Extract the [X, Y] coordinate from the center of the cell holding the provided text.  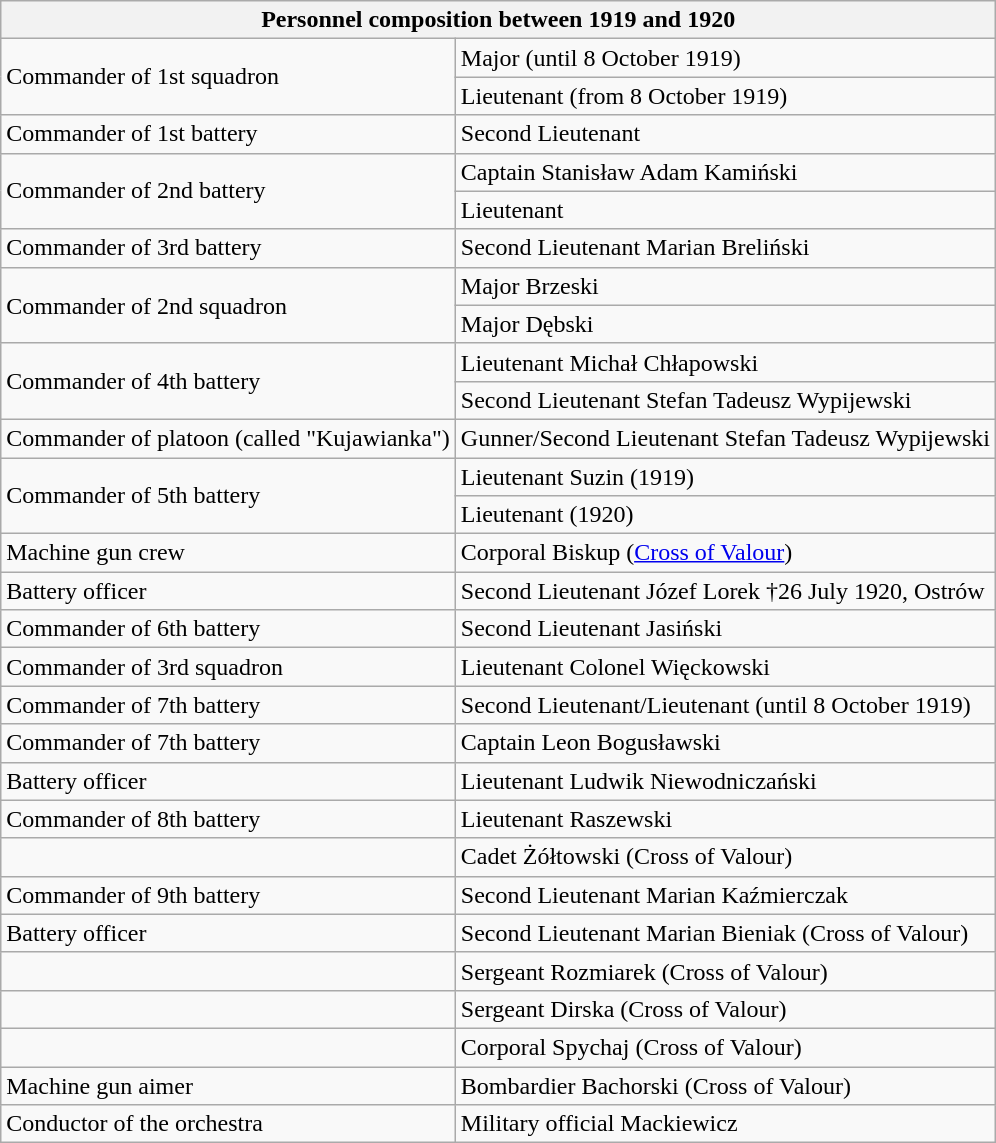
Conductor of the orchestra [228, 1124]
Commander of platoon (called "Kujawianka") [228, 438]
Corporal Spychaj (Cross of Valour) [725, 1047]
Corporal Biskup (Cross of Valour) [725, 553]
Commander of 3rd battery [228, 248]
Lieutenant Michał Chłapowski [725, 362]
Second Lieutenant Stefan Tadeusz Wypijewski [725, 400]
Second Lieutenant Marian Kaźmierczak [725, 895]
Commander of 1st squadron [228, 77]
Captain Stanisław Adam Kamiński [725, 172]
Lieutenant Colonel Więckowski [725, 667]
Commander of 5th battery [228, 496]
Captain Leon Bogusławski [725, 743]
Commander of 4th battery [228, 381]
Lieutenant Suzin (1919) [725, 477]
Lieutenant Raszewski [725, 819]
Sergeant Rozmiarek (Cross of Valour) [725, 971]
Second Lieutenant Jasiński [725, 629]
Lieutenant [725, 210]
Commander of 3rd squadron [228, 667]
Second Lieutenant [725, 134]
Personnel composition between 1919 and 1920 [498, 20]
Cadet Żółtowski (Cross of Valour) [725, 857]
Second Lieutenant Marian Bieniak (Cross of Valour) [725, 933]
Sergeant Dirska (Cross of Valour) [725, 1009]
Gunner/Second Lieutenant Stefan Tadeusz Wypijewski [725, 438]
Machine gun aimer [228, 1085]
Lieutenant Ludwik Niewodniczański [725, 781]
Major (until 8 October 1919) [725, 58]
Machine gun crew [228, 553]
Lieutenant (1920) [725, 515]
Commander of 6th battery [228, 629]
Lieutenant (from 8 October 1919) [725, 96]
Bombardier Bachorski (Cross of Valour) [725, 1085]
Commander of 9th battery [228, 895]
Commander of 1st battery [228, 134]
Second Lieutenant Marian Breliński [725, 248]
Major Dębski [725, 324]
Major Brzeski [725, 286]
Second Lieutenant/Lieutenant (until 8 October 1919) [725, 705]
Commander of 2nd squadron [228, 305]
Commander of 2nd battery [228, 191]
Commander of 8th battery [228, 819]
Second Lieutenant Józef Lorek †26 July 1920, Ostrów [725, 591]
Military official Mackiewicz [725, 1124]
